Locate the cell with the specified text and output its [X, Y] center coordinate. 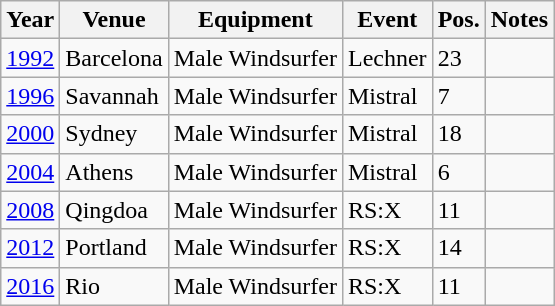
Equipment [255, 20]
Athens [114, 172]
2012 [30, 248]
2008 [30, 210]
Event [387, 20]
6 [458, 172]
1996 [30, 96]
Notes [519, 20]
Year [30, 20]
2016 [30, 286]
Savannah [114, 96]
Portland [114, 248]
Rio [114, 286]
Barcelona [114, 58]
Qingdoa [114, 210]
23 [458, 58]
14 [458, 248]
Lechner [387, 58]
1992 [30, 58]
2000 [30, 134]
Venue [114, 20]
Pos. [458, 20]
Sydney [114, 134]
7 [458, 96]
2004 [30, 172]
18 [458, 134]
